Capture the cell that displays the provided text and extract its [x, y] central coordinate. 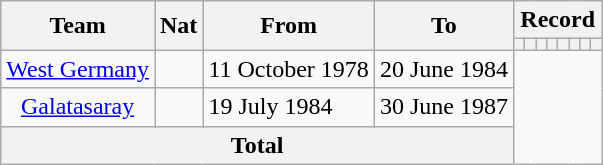
19 July 1984 [288, 107]
30 June 1987 [444, 107]
Nat [178, 26]
To [444, 26]
11 October 1978 [288, 69]
Galatasaray [78, 107]
Total [258, 145]
Record [557, 20]
From [288, 26]
20 June 1984 [444, 69]
Team [78, 26]
West Germany [78, 69]
